Capture the cell that displays the provided text and extract its [x, y] central coordinate. 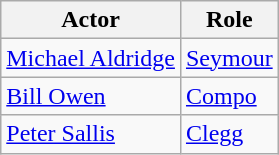
Role [229, 20]
Peter Sallis [91, 134]
Bill Owen [91, 96]
Actor [91, 20]
Compo [229, 96]
Michael Aldridge [91, 58]
Clegg [229, 134]
Seymour [229, 58]
